Find where the given text appears and provide that cell's center as [x, y] coordinate. 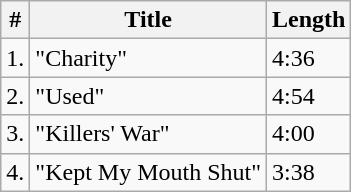
4:36 [308, 58]
3:38 [308, 172]
"Charity" [148, 58]
4:00 [308, 134]
"Kept My Mouth Shut" [148, 172]
"Killers' War" [148, 134]
# [16, 20]
Length [308, 20]
1. [16, 58]
Title [148, 20]
4. [16, 172]
2. [16, 96]
"Used" [148, 96]
3. [16, 134]
4:54 [308, 96]
